Return [X, Y] of the center of cell containing provided text 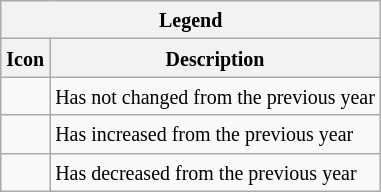
Has decreased from the previous year [216, 172]
Icon [26, 58]
Has not changed from the previous year [216, 96]
Description [216, 58]
Has increased from the previous year [216, 134]
Legend [191, 20]
